From the cell containing the given text, extract its center point as (X, Y) coordinate. 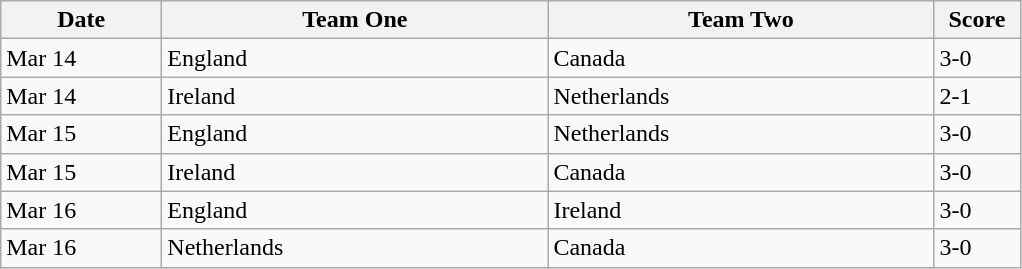
Score (977, 20)
Date (82, 20)
Team One (355, 20)
2-1 (977, 96)
Team Two (741, 20)
